Output the (X, Y) coordinate of the center of the cell containing the given text.  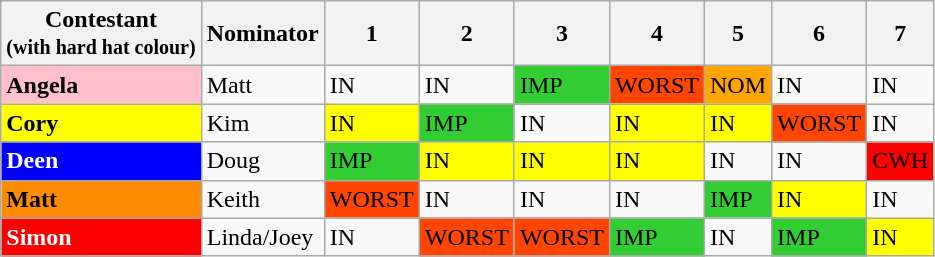
2 (466, 34)
Contestant(with hard hat colour) (101, 34)
Cory (101, 123)
Linda/Joey (262, 237)
NOM (738, 85)
3 (562, 34)
1 (372, 34)
CWH (900, 161)
Deen (101, 161)
7 (900, 34)
Kim (262, 123)
5 (738, 34)
4 (656, 34)
Simon (101, 237)
Nominator (262, 34)
Doug (262, 161)
Angela (101, 85)
6 (820, 34)
Keith (262, 199)
